Provide the (x, y) coordinate of the cell's center where the given text is located.  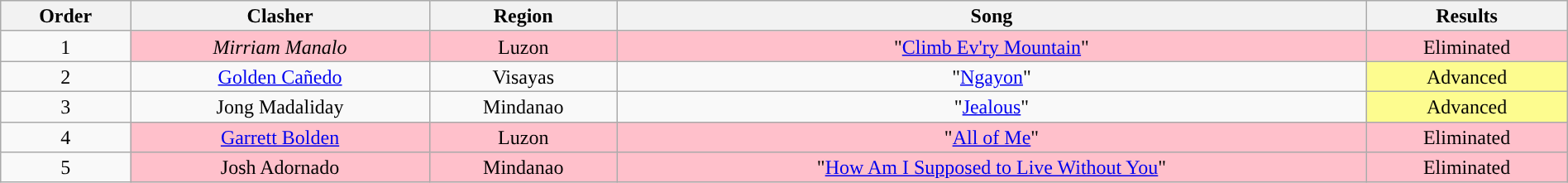
5 (66, 167)
"How Am I Supposed to Live Without You" (992, 167)
Song (992, 17)
3 (66, 106)
"All of Me" (992, 137)
Order (66, 17)
Josh Adornado (280, 167)
"Jealous" (992, 106)
Garrett Bolden (280, 137)
Jong Madaliday (280, 106)
"Climb Ev'ry Mountain" (992, 46)
"Ngayon" (992, 76)
Golden Cañedo (280, 76)
Visayas (523, 76)
4 (66, 137)
1 (66, 46)
2 (66, 76)
Mirriam Manalo (280, 46)
Results (1467, 17)
Clasher (280, 17)
Region (523, 17)
